Search for the cell housing the specified text and yield its (X, Y) center coordinate. 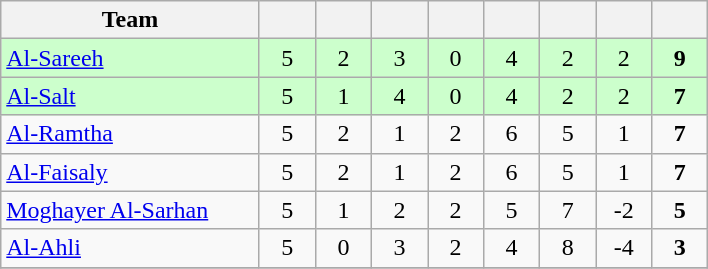
8 (568, 248)
-2 (624, 210)
Team (130, 20)
-4 (624, 248)
Al-Salt (130, 96)
Moghayer Al-Sarhan (130, 210)
9 (680, 58)
Al-Faisaly (130, 172)
Al-Sareeh (130, 58)
Al-Ramtha (130, 134)
Al-Ahli (130, 248)
